Capture the cell that displays the provided text and extract its [X, Y] central coordinate. 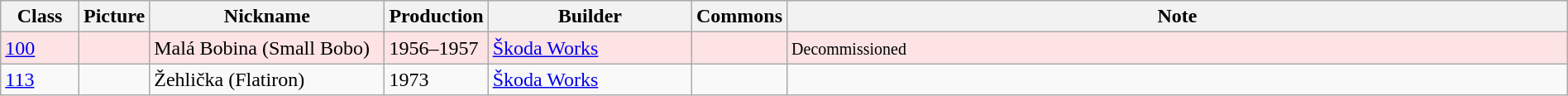
Commons [739, 17]
Class [40, 17]
Malá Bobina (Small Bobo) [267, 48]
Builder [590, 17]
Decommissioned [1178, 48]
Production [437, 17]
100 [40, 48]
Žehlička (Flatiron) [267, 79]
113 [40, 79]
Note [1178, 17]
1956–1957 [437, 48]
Nickname [267, 17]
Picture [114, 17]
1973 [437, 79]
